Extract the (x, y) coordinate from the center of the cell holding the provided text.  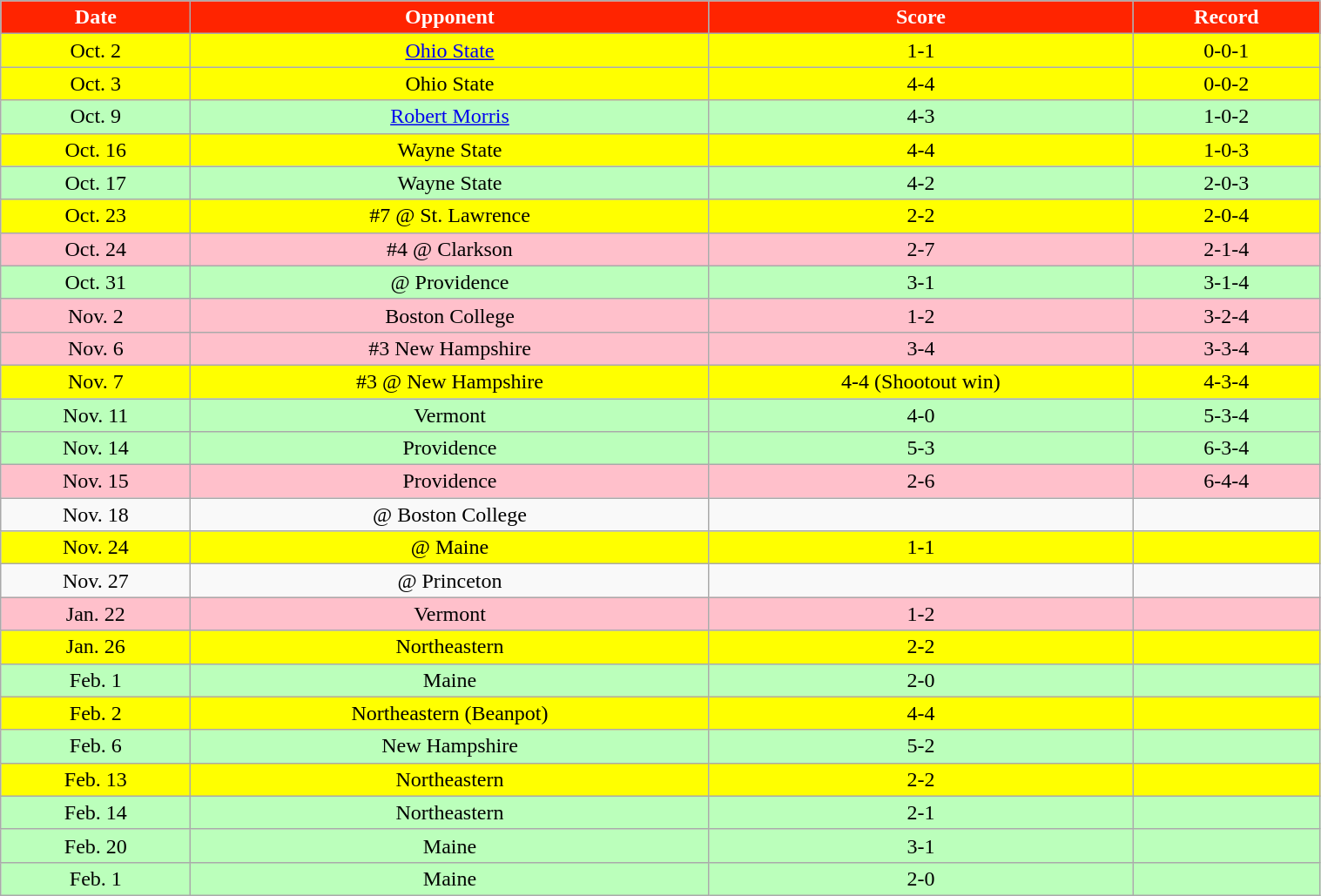
@ Providence (449, 282)
2-1 (921, 812)
1-0-2 (1226, 117)
3-4 (921, 348)
#3 @ New Hampshire (449, 381)
5-3-4 (1226, 415)
Feb. 20 (96, 845)
0-0-1 (1226, 51)
2-0-4 (1226, 216)
Nov. 27 (96, 581)
New Hampshire (449, 746)
4-2 (921, 183)
#7 @ St. Lawrence (449, 216)
#4 @ Clarkson (449, 249)
Oct. 24 (96, 249)
Nov. 15 (96, 482)
2-6 (921, 482)
Jan. 22 (96, 614)
Robert Morris (449, 117)
Nov. 14 (96, 448)
Feb. 2 (96, 713)
Feb. 13 (96, 779)
@ Princeton (449, 581)
Oct. 9 (96, 117)
Nov. 18 (96, 515)
Jan. 26 (96, 647)
Record (1226, 17)
@ Boston College (449, 515)
Nov. 11 (96, 415)
6-4-4 (1226, 482)
4-3 (921, 117)
Boston College (449, 315)
5-2 (921, 746)
Nov. 6 (96, 348)
Nov. 24 (96, 548)
3-2-4 (1226, 315)
4-3-4 (1226, 381)
Opponent (449, 17)
0-0-2 (1226, 84)
Oct. 2 (96, 51)
Feb. 14 (96, 812)
6-3-4 (1226, 448)
Nov. 7 (96, 381)
2-7 (921, 249)
Oct. 16 (96, 150)
Nov. 2 (96, 315)
5-3 (921, 448)
Northeastern (Beanpot) (449, 713)
Score (921, 17)
3-1-4 (1226, 282)
2-0-3 (1226, 183)
Date (96, 17)
Oct. 23 (96, 216)
@ Maine (449, 548)
Feb. 6 (96, 746)
4-4 (Shootout win) (921, 381)
4-0 (921, 415)
1-0-3 (1226, 150)
Oct. 17 (96, 183)
#3 New Hampshire (449, 348)
Oct. 31 (96, 282)
3-3-4 (1226, 348)
Oct. 3 (96, 84)
2-1-4 (1226, 249)
